Provide the [x, y] coordinate of the cell's center where the given text is located.  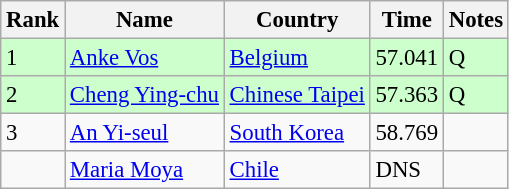
Chinese Taipei [297, 95]
South Korea [297, 133]
Notes [476, 20]
Name [145, 20]
Belgium [297, 58]
Cheng Ying-chu [145, 95]
DNS [406, 170]
Country [297, 20]
Maria Moya [145, 170]
Chile [297, 170]
An Yi-seul [145, 133]
2 [33, 95]
57.363 [406, 95]
Rank [33, 20]
57.041 [406, 58]
1 [33, 58]
3 [33, 133]
58.769 [406, 133]
Anke Vos [145, 58]
Time [406, 20]
